Identify which cell holds the provided text, then report its [X, Y] central coordinate. 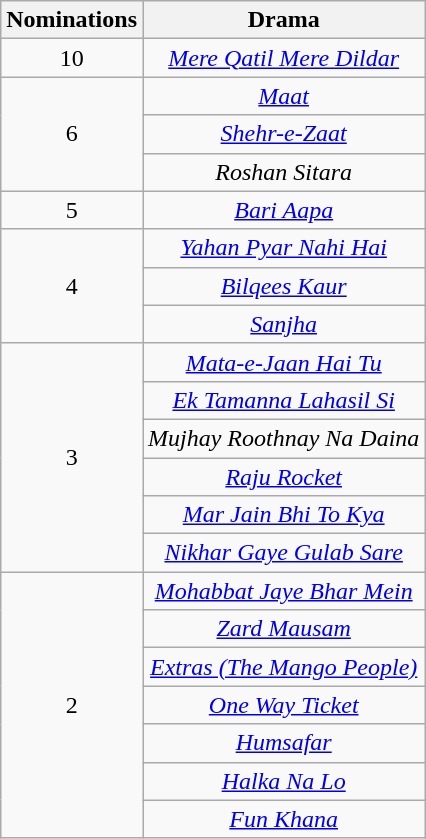
Yahan Pyar Nahi Hai [283, 248]
Roshan Sitara [283, 172]
Halka Na Lo [283, 781]
2 [72, 705]
Sanjha [283, 324]
Mujhay Roothnay Na Daina [283, 438]
Zard Mausam [283, 629]
3 [72, 457]
One Way Ticket [283, 705]
5 [72, 210]
Raju Rocket [283, 477]
4 [72, 286]
6 [72, 134]
Humsafar [283, 743]
Bari Aapa [283, 210]
Ek Tamanna Lahasil Si [283, 400]
Extras (The Mango People) [283, 667]
Mere Qatil Mere Dildar [283, 58]
Fun Khana [283, 819]
Mohabbat Jaye Bhar Mein [283, 591]
Bilqees Kaur [283, 286]
Mar Jain Bhi To Kya [283, 515]
10 [72, 58]
Mata-e-Jaan Hai Tu [283, 362]
Maat [283, 96]
Nikhar Gaye Gulab Sare [283, 553]
Drama [283, 20]
Shehr-e-Zaat [283, 134]
Nominations [72, 20]
